Return [x, y] of the center of cell containing provided text 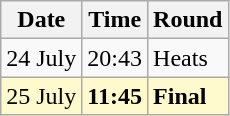
24 July [42, 58]
25 July [42, 96]
Final [188, 96]
Date [42, 20]
Heats [188, 58]
Round [188, 20]
20:43 [115, 58]
11:45 [115, 96]
Time [115, 20]
